Identify which cell holds the provided text, then report its [x, y] central coordinate. 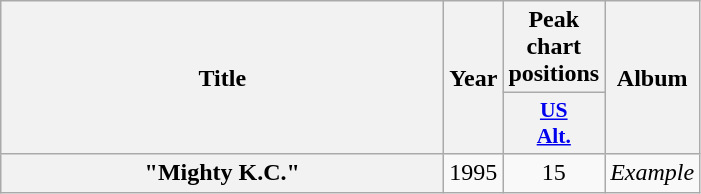
"Mighty K.C." [222, 173]
15 [554, 173]
Title [222, 78]
1995 [474, 173]
USAlt. [554, 124]
Peak chart positions [554, 47]
Example [652, 173]
Year [474, 78]
Album [652, 78]
